Extract the (x, y) coordinate from the center of the cell holding the provided text.  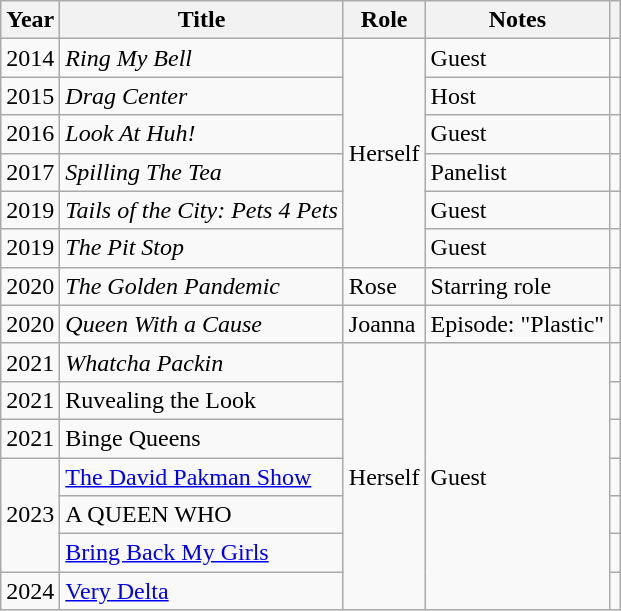
Whatcha Packin (202, 362)
Role (384, 20)
Starring role (518, 286)
Drag Center (202, 96)
Look At Huh! (202, 134)
The Pit Stop (202, 248)
Binge Queens (202, 438)
Host (518, 96)
2015 (30, 96)
A QUEEN WHO (202, 515)
2017 (30, 172)
Very Delta (202, 591)
Ring My Bell (202, 58)
Spilling The Tea (202, 172)
The Golden Pandemic (202, 286)
The David Pakman Show (202, 477)
Panelist (518, 172)
2016 (30, 134)
Bring Back My Girls (202, 553)
Rose (384, 286)
Year (30, 20)
2024 (30, 591)
Queen With a Cause (202, 324)
Title (202, 20)
Notes (518, 20)
2014 (30, 58)
2023 (30, 515)
Joanna (384, 324)
Tails of the City: Pets 4 Pets (202, 210)
Episode: "Plastic" (518, 324)
Ruvealing the Look (202, 400)
